For the text-containing cell, return its midpoint in [x, y] coordinate format. 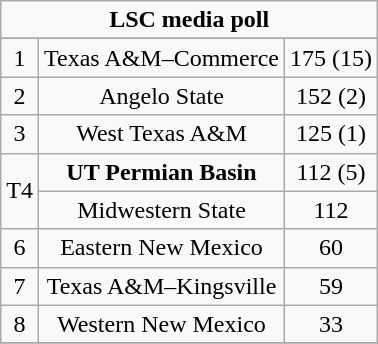
Midwestern State [161, 210]
112 (5) [330, 172]
112 [330, 210]
59 [330, 286]
6 [20, 248]
UT Permian Basin [161, 172]
Eastern New Mexico [161, 248]
33 [330, 324]
Texas A&M–Commerce [161, 58]
125 (1) [330, 134]
3 [20, 134]
175 (15) [330, 58]
2 [20, 96]
West Texas A&M [161, 134]
152 (2) [330, 96]
Texas A&M–Kingsville [161, 286]
7 [20, 286]
Western New Mexico [161, 324]
1 [20, 58]
LSC media poll [190, 20]
8 [20, 324]
T4 [20, 191]
Angelo State [161, 96]
60 [330, 248]
